Locate the cell with the specified text and output its (X, Y) center coordinate. 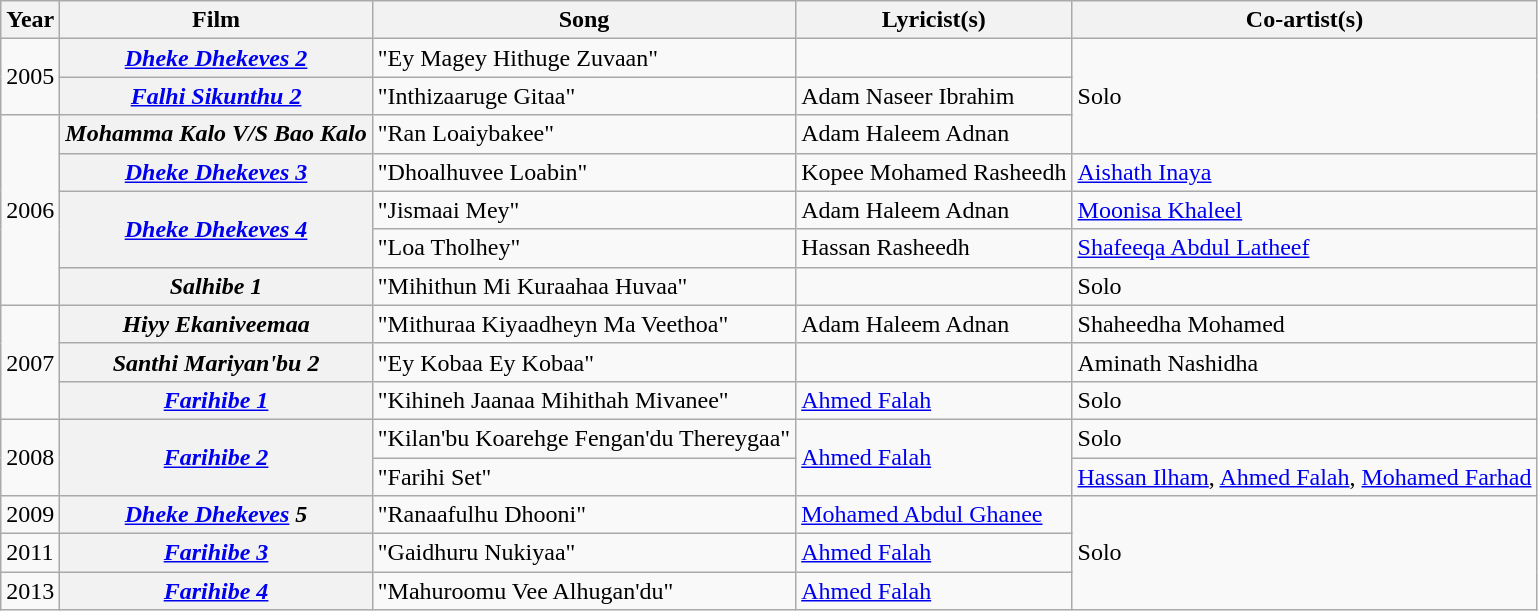
Falhi Sikunthu 2 (216, 96)
"Jismaai Mey" (584, 210)
2013 (30, 591)
Farihibe 3 (216, 553)
Dheke Dhekeves 4 (216, 229)
Hiyy Ekaniveemaa (216, 324)
2007 (30, 362)
2008 (30, 457)
Adam Naseer Ibrahim (934, 96)
Hassan Ilham, Ahmed Falah, Mohamed Farhad (1304, 477)
"Mahuroomu Vee Alhugan'du" (584, 591)
Aminath Nashidha (1304, 362)
2005 (30, 77)
Kopee Mohamed Rasheedh (934, 172)
"Loa Tholhey" (584, 248)
"Ranaafulhu Dhooni" (584, 515)
Lyricist(s) (934, 20)
"Kilan'bu Koarehge Fengan'du Thereygaa" (584, 438)
"Inthizaaruge Gitaa" (584, 96)
"Gaidhuru Nukiyaa" (584, 553)
Mohamma Kalo V/S Bao Kalo (216, 134)
"Mithuraa Kiyaadheyn Ma Veethoa" (584, 324)
"Kihineh Jaanaa Mihithah Mivanee" (584, 400)
"Mihithun Mi Kuraahaa Huvaa" (584, 286)
Hassan Rasheedh (934, 248)
"Ey Magey Hithuge Zuvaan" (584, 58)
"Farihi Set" (584, 477)
Moonisa Khaleel (1304, 210)
Song (584, 20)
Dheke Dhekeves 3 (216, 172)
"Ey Kobaa Ey Kobaa" (584, 362)
"Ran Loaiybakee" (584, 134)
Aishath Inaya (1304, 172)
Mohamed Abdul Ghanee (934, 515)
Farihibe 2 (216, 457)
2009 (30, 515)
Shaheedha Mohamed (1304, 324)
Co-artist(s) (1304, 20)
"Dhoalhuvee Loabin" (584, 172)
Farihibe 1 (216, 400)
Year (30, 20)
Shafeeqa Abdul Latheef (1304, 248)
2006 (30, 210)
2011 (30, 553)
Dheke Dhekeves 2 (216, 58)
Film (216, 20)
Farihibe 4 (216, 591)
Santhi Mariyan'bu 2 (216, 362)
Salhibe 1 (216, 286)
Dheke Dhekeves 5 (216, 515)
